Find where the given text appears and provide that cell's center as [x, y] coordinate. 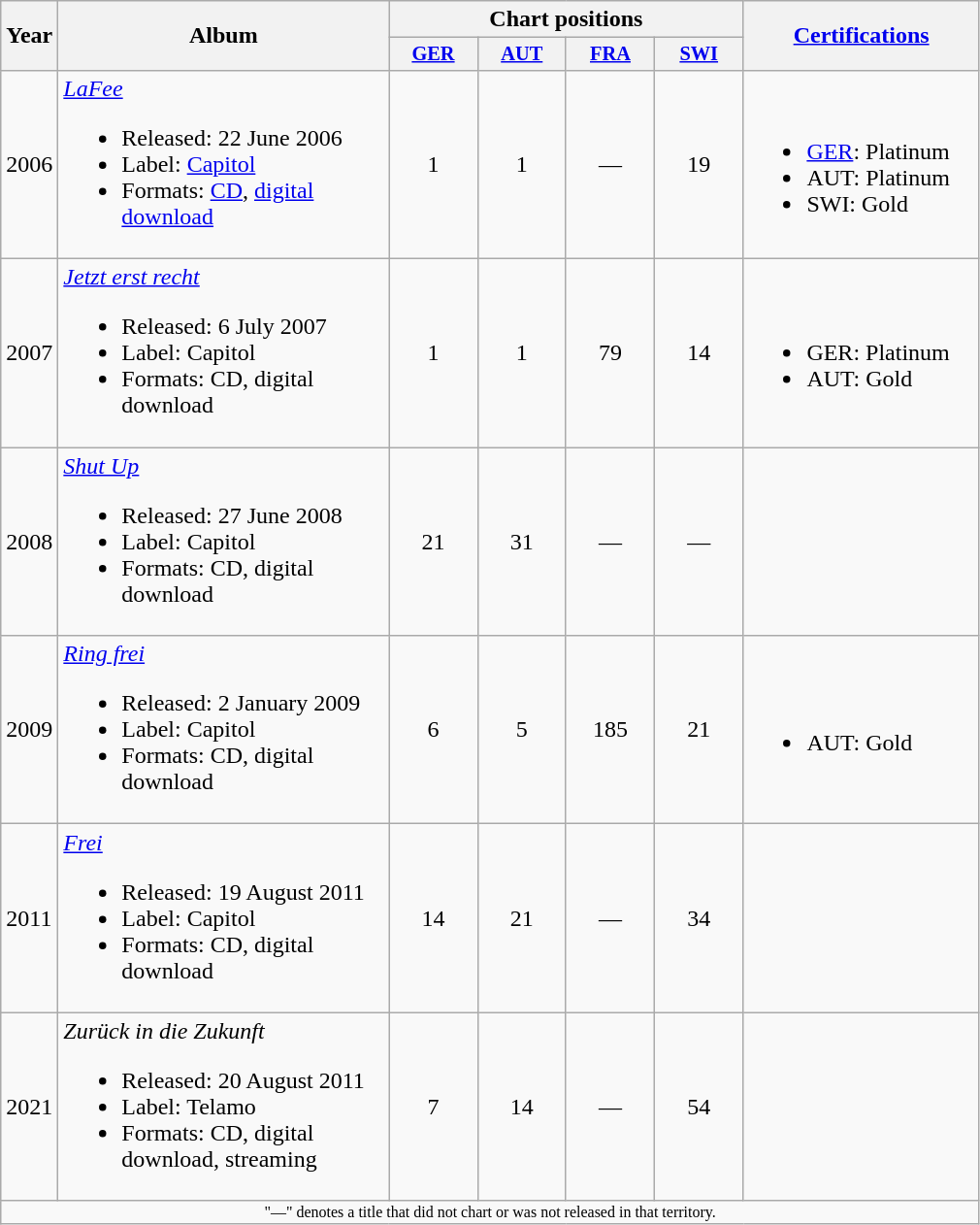
"—" denotes a title that did not chart or was not released in that territory. [491, 1212]
Shut UpReleased: 27 June 2008Label: CapitolFormats: CD, digital download [223, 542]
Year [29, 36]
AUT [522, 54]
185 [609, 730]
FRA [609, 54]
2006 [29, 164]
54 [699, 1107]
AUT: Gold [862, 730]
5 [522, 730]
7 [433, 1107]
2011 [29, 918]
2007 [29, 353]
6 [433, 730]
Certifications [862, 36]
GER: PlatinumAUT: PlatinumSWI: Gold [862, 164]
79 [609, 353]
Jetzt erst rechtReleased: 6 July 2007Label: CapitolFormats: CD, digital download [223, 353]
2021 [29, 1107]
Album [223, 36]
Chart positions [567, 19]
FreiReleased: 19 August 2011Label: CapitolFormats: CD, digital download [223, 918]
GER: PlatinumAUT: Gold [862, 353]
Zurück in die ZukunftReleased: 20 August 2011Label: TelamoFormats: CD, digital download, streaming [223, 1107]
SWI [699, 54]
2008 [29, 542]
19 [699, 164]
34 [699, 918]
31 [522, 542]
GER [433, 54]
Ring freiReleased: 2 January 2009Label: CapitolFormats: CD, digital download [223, 730]
2009 [29, 730]
LaFeeReleased: 22 June 2006Label: CapitolFormats: CD, digital download [223, 164]
